Scan for the cell matching the given text and deliver its [X, Y] coordinate at center. 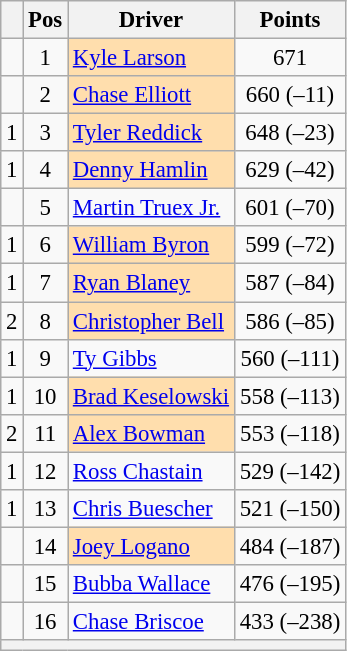
5 [46, 208]
Denny Hamlin [152, 170]
Chase Briscoe [152, 621]
521 (–150) [290, 509]
16 [46, 621]
William Byron [152, 245]
Chris Buescher [152, 509]
6 [46, 245]
Alex Bowman [152, 433]
Tyler Reddick [152, 133]
Driver [152, 20]
648 (–23) [290, 133]
4 [46, 170]
10 [46, 396]
Martin Truex Jr. [152, 208]
3 [46, 133]
558 (–113) [290, 396]
529 (–142) [290, 471]
12 [46, 471]
660 (–11) [290, 95]
15 [46, 584]
476 (–195) [290, 584]
484 (–187) [290, 546]
11 [46, 433]
Bubba Wallace [152, 584]
553 (–118) [290, 433]
586 (–85) [290, 321]
587 (–84) [290, 283]
671 [290, 58]
Brad Keselowski [152, 396]
8 [46, 321]
Chase Elliott [152, 95]
629 (–42) [290, 170]
Points [290, 20]
7 [46, 283]
Ty Gibbs [152, 358]
601 (–70) [290, 208]
Christopher Bell [152, 321]
9 [46, 358]
Ryan Blaney [152, 283]
Joey Logano [152, 546]
Ross Chastain [152, 471]
13 [46, 509]
14 [46, 546]
599 (–72) [290, 245]
Kyle Larson [152, 58]
560 (–111) [290, 358]
Pos [46, 20]
433 (–238) [290, 621]
